Output the (x, y) coordinate of the center of the cell containing the given text.  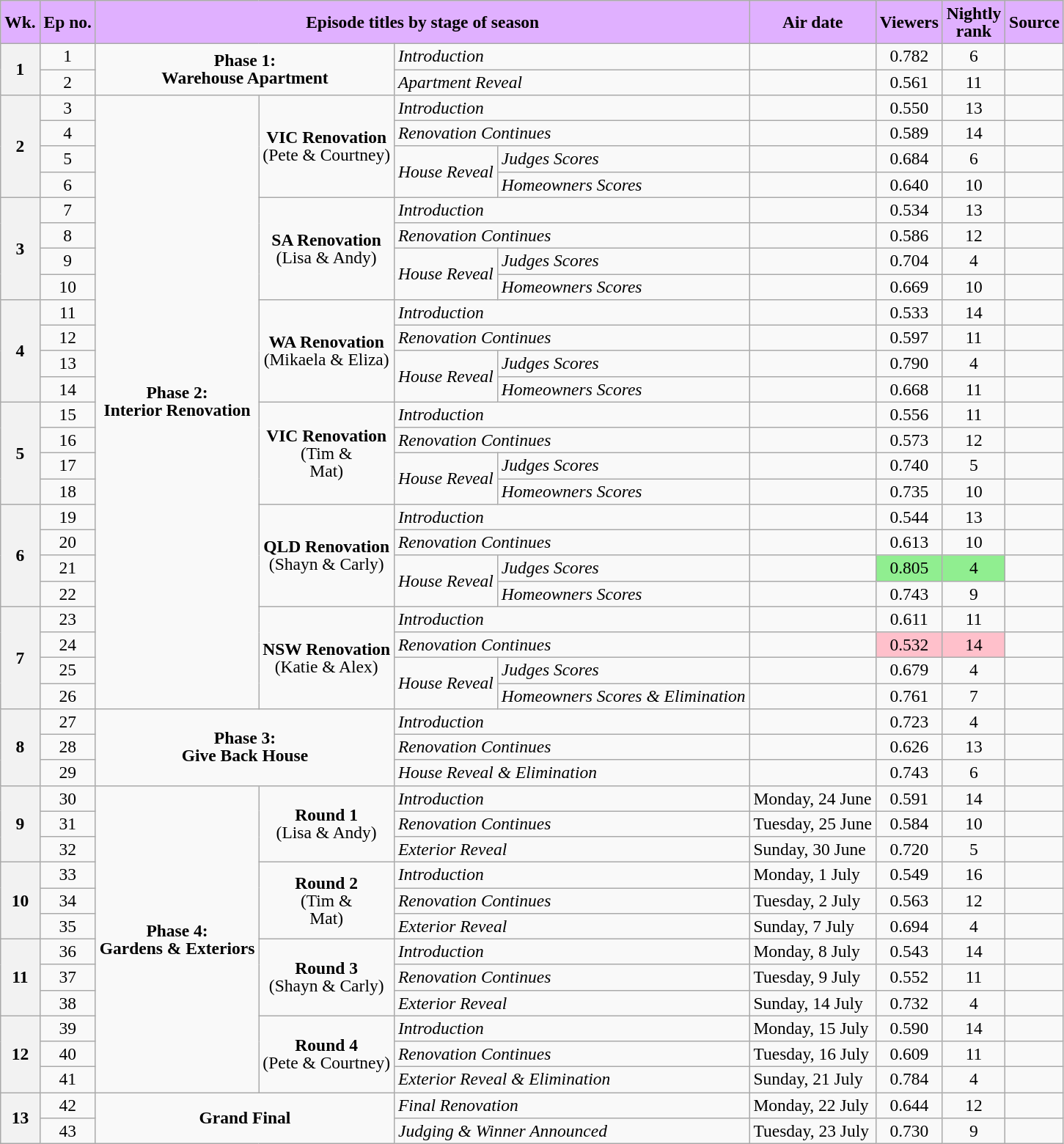
Grand Final (245, 1118)
19 (67, 516)
Monday, 8 July (812, 952)
0.613 (909, 543)
NSW Renovation(Katie & Alex) (327, 658)
0.668 (909, 389)
21 (67, 568)
WA Renovation(Mikaela & Eliza) (327, 351)
41 (67, 1079)
15 (67, 415)
Source (1035, 22)
Tuesday, 23 July (812, 1131)
0.784 (909, 1079)
0.684 (909, 158)
0.550 (909, 107)
Phase 4:Gardens & Exteriors (177, 939)
35 (67, 925)
0.589 (909, 133)
29 (67, 773)
43 (67, 1131)
24 (67, 644)
18 (67, 491)
0.552 (909, 977)
0.782 (909, 56)
0.694 (909, 925)
Final Renovation (572, 1104)
0.544 (909, 516)
Tuesday, 9 July (812, 977)
37 (67, 977)
Exterior Reveal & Elimination (572, 1079)
0.591 (909, 798)
0.573 (909, 440)
Air date (812, 22)
QLD Renovation(Shayn & Carly) (327, 555)
0.761 (909, 695)
Phase 3:Give Back House (245, 747)
0.704 (909, 261)
VIC Renovation(Pete & Courtney) (327, 146)
36 (67, 952)
0.805 (909, 568)
Ep no. (67, 22)
House Reveal & Elimination (572, 773)
Nightlyrank (974, 22)
28 (67, 747)
32 (67, 849)
0.732 (909, 1003)
38 (67, 1003)
Phase 1:Warehouse Apartment (245, 69)
Round 2(Tim &Mat) (327, 901)
0.584 (909, 824)
0.640 (909, 185)
0.597 (909, 337)
0.590 (909, 1028)
Sunday, 14 July (812, 1003)
SA Renovation(Lisa & Andy) (327, 249)
Wk. (21, 22)
0.723 (909, 722)
Episode titles by stage of season (422, 22)
0.735 (909, 491)
31 (67, 824)
0.730 (909, 1131)
Phase 2:Interior Renovation (177, 402)
Tuesday, 25 June (812, 824)
Sunday, 21 July (812, 1079)
20 (67, 543)
0.533 (909, 312)
0.549 (909, 874)
0.532 (909, 644)
Round 4(Pete & Courtney) (327, 1055)
Monday, 1 July (812, 874)
VIC Renovation(Tim &Mat) (327, 453)
Monday, 15 July (812, 1028)
0.586 (909, 235)
17 (67, 465)
0.790 (909, 364)
0.669 (909, 286)
34 (67, 901)
30 (67, 798)
0.644 (909, 1104)
0.679 (909, 670)
0.534 (909, 210)
0.556 (909, 415)
Sunday, 7 July (812, 925)
40 (67, 1053)
0.720 (909, 849)
Homeowners Scores & Elimination (623, 695)
0.626 (909, 747)
Sunday, 30 June (812, 849)
Monday, 22 July (812, 1104)
42 (67, 1104)
39 (67, 1028)
0.611 (909, 619)
33 (67, 874)
Tuesday, 2 July (812, 901)
26 (67, 695)
25 (67, 670)
Round 1(Lisa & Andy) (327, 824)
Monday, 24 June (812, 798)
Round 3(Shayn & Carly) (327, 977)
0.740 (909, 465)
Apartment Reveal (572, 82)
0.609 (909, 1053)
Tuesday, 16 July (812, 1053)
23 (67, 619)
0.561 (909, 82)
0.563 (909, 901)
27 (67, 722)
22 (67, 594)
Judging & Winner Announced (572, 1131)
Viewers (909, 22)
0.543 (909, 952)
